Capture the cell that displays the provided text and extract its (X, Y) central coordinate. 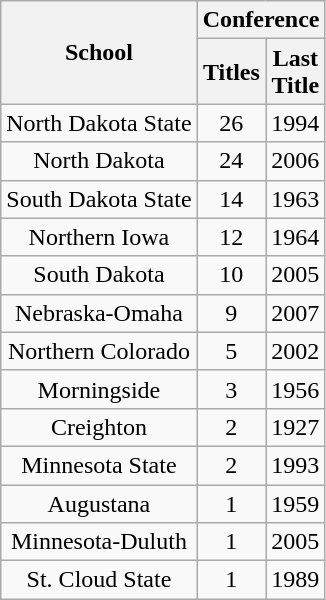
Minnesota State (99, 465)
12 (231, 237)
3 (231, 389)
14 (231, 199)
26 (231, 123)
Morningside (99, 389)
North Dakota State (99, 123)
South Dakota (99, 275)
9 (231, 313)
5 (231, 351)
1989 (296, 580)
2007 (296, 313)
Minnesota-Duluth (99, 542)
1994 (296, 123)
2002 (296, 351)
St. Cloud State (99, 580)
Nebraska-Omaha (99, 313)
24 (231, 161)
LastTitle (296, 72)
1956 (296, 389)
Northern Iowa (99, 237)
1993 (296, 465)
Creighton (99, 427)
Northern Colorado (99, 351)
1963 (296, 199)
North Dakota (99, 161)
Titles (231, 72)
10 (231, 275)
1964 (296, 237)
South Dakota State (99, 199)
School (99, 52)
1959 (296, 503)
2006 (296, 161)
Augustana (99, 503)
Conference (261, 20)
1927 (296, 427)
